Capture the cell that displays the provided text and extract its [x, y] central coordinate. 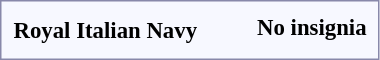
Royal Italian Navy [106, 30]
No insignia [312, 27]
